Find where the given text appears and provide that cell's center as (X, Y) coordinate. 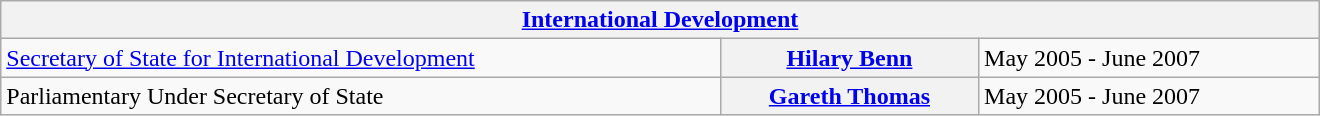
Gareth Thomas (849, 96)
International Development (660, 20)
Secretary of State for International Development (360, 58)
Parliamentary Under Secretary of State (360, 96)
Hilary Benn (849, 58)
